Capture the cell that displays the provided text and extract its (x, y) central coordinate. 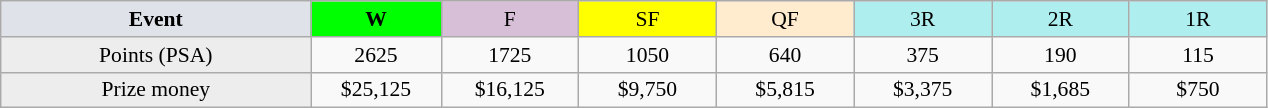
Points (PSA) (156, 55)
1R (1198, 19)
Event (156, 19)
F (510, 19)
$16,125 (510, 90)
$9,750 (648, 90)
115 (1198, 55)
$750 (1198, 90)
$5,815 (785, 90)
375 (923, 55)
$1,685 (1061, 90)
QF (785, 19)
1725 (510, 55)
W (376, 19)
2625 (376, 55)
640 (785, 55)
2R (1061, 19)
3R (923, 19)
190 (1061, 55)
SF (648, 19)
1050 (648, 55)
$3,375 (923, 90)
$25,125 (376, 90)
Prize money (156, 90)
